Detect which cell encompasses the target text, then output its (X, Y) center coordinate. 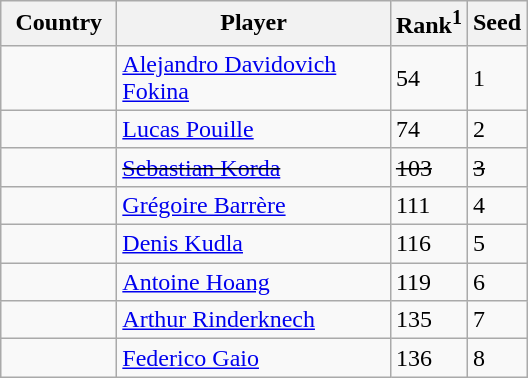
Denis Kudla (254, 244)
Grégoire Barrère (254, 205)
Arthur Rinderknech (254, 320)
4 (496, 205)
2 (496, 129)
7 (496, 320)
111 (428, 205)
119 (428, 282)
Seed (496, 24)
116 (428, 244)
135 (428, 320)
1 (496, 78)
Lucas Pouille (254, 129)
103 (428, 167)
Federico Gaio (254, 358)
Player (254, 24)
8 (496, 358)
Sebastian Korda (254, 167)
136 (428, 358)
3 (496, 167)
74 (428, 129)
Rank1 (428, 24)
Alejandro Davidovich Fokina (254, 78)
Country (59, 24)
6 (496, 282)
5 (496, 244)
54 (428, 78)
Antoine Hoang (254, 282)
